Identify which cell holds the provided text, then report its (X, Y) central coordinate. 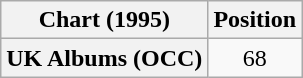
Position (255, 20)
UK Albums (OCC) (104, 58)
Chart (1995) (104, 20)
68 (255, 58)
